Search for the cell housing the specified text and yield its [X, Y] center coordinate. 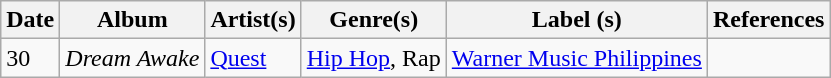
Warner Music Philippines [576, 58]
30 [30, 58]
Quest [253, 58]
Label (s) [576, 20]
Genre(s) [374, 20]
Artist(s) [253, 20]
References [768, 20]
Album [132, 20]
Dream Awake [132, 58]
Hip Hop, Rap [374, 58]
Date [30, 20]
